Return [X, Y] of the center of cell containing provided text 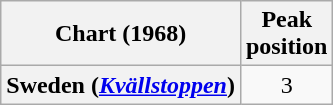
Sweden (Kvällstoppen) [121, 85]
Chart (1968) [121, 34]
Peakposition [286, 34]
3 [286, 85]
